Locate the cell with the specified text and output its [X, Y] center coordinate. 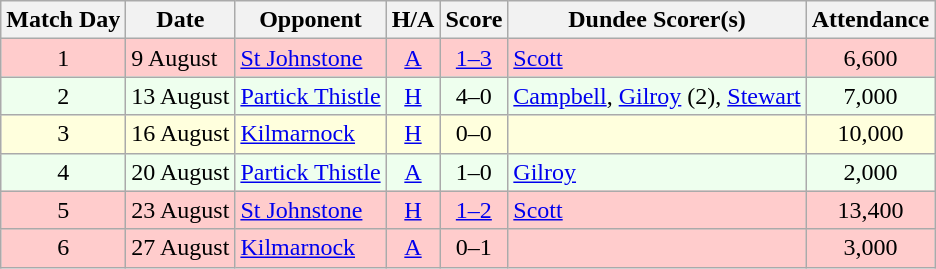
5 [64, 210]
Opponent [310, 20]
Gilroy [657, 172]
3 [64, 134]
H/A [413, 20]
1–3 [474, 58]
2 [64, 96]
6,600 [870, 58]
0–0 [474, 134]
Dundee Scorer(s) [657, 20]
Campbell, Gilroy (2), Stewart [657, 96]
2,000 [870, 172]
4–0 [474, 96]
16 August [180, 134]
6 [64, 248]
9 August [180, 58]
27 August [180, 248]
4 [64, 172]
3,000 [870, 248]
1–0 [474, 172]
10,000 [870, 134]
Match Day [64, 20]
Attendance [870, 20]
23 August [180, 210]
1 [64, 58]
13 August [180, 96]
Date [180, 20]
1–2 [474, 210]
Score [474, 20]
13,400 [870, 210]
20 August [180, 172]
7,000 [870, 96]
0–1 [474, 248]
